Output the [x, y] coordinate of the center of the cell containing the given text.  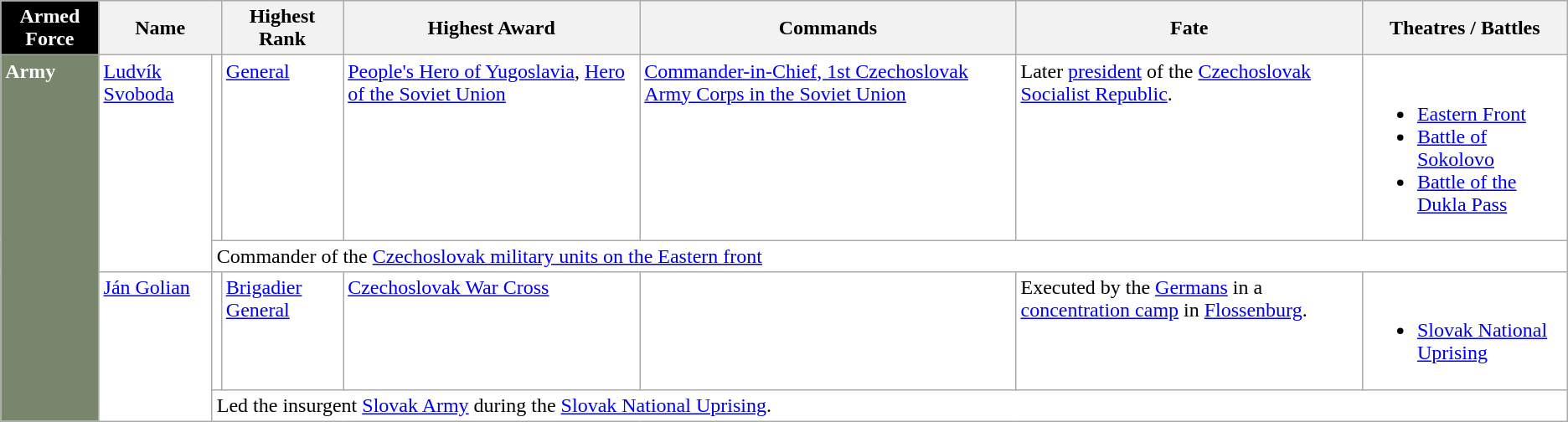
Highest Rank [281, 28]
Executed by the Germans in a concentration camp in Flossenburg. [1189, 331]
Highest Award [492, 28]
Commander-in-Chief, 1st Czechoslovak Army Corps in the Soviet Union [828, 147]
Commands [828, 28]
Commander of the Czechoslovak military units on the Eastern front [890, 256]
Fate [1189, 28]
Ján Golian [156, 347]
Ludvík Svoboda [156, 164]
Later president of the Czechoslovak Socialist Republic. [1189, 147]
Army [50, 238]
Eastern FrontBattle of SokolovoBattle of the Dukla Pass [1464, 147]
People's Hero of Yugoslavia, Hero of the Soviet Union [492, 147]
Theatres / Battles [1464, 28]
General [281, 147]
Brigadier General [281, 331]
Name [160, 28]
Slovak National Uprising [1464, 331]
Czechoslovak War Cross [492, 331]
Led the insurgent Slovak Army during the Slovak National Uprising. [890, 405]
Armed Force [50, 28]
